Provide the [X, Y] coordinate of the cell's center where the given text is located.  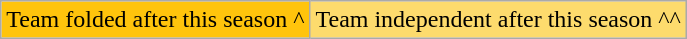
Team folded after this season ^ [156, 20]
Team independent after this season ^^ [498, 20]
